Scan for the cell matching the given text and deliver its [x, y] coordinate at center. 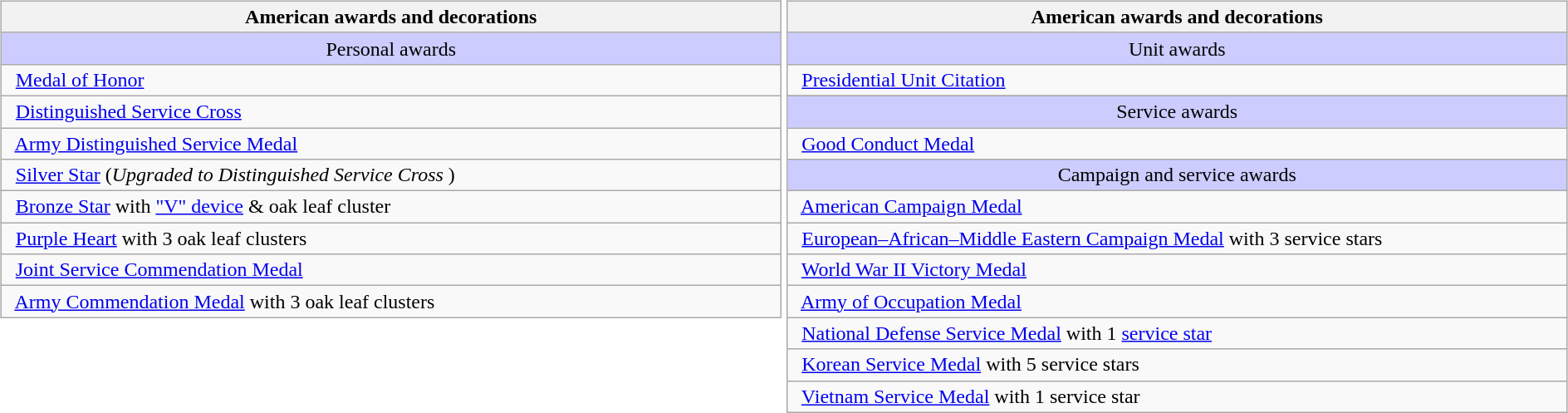
Army of Occupation Medal [1178, 302]
Joint Service Commendation Medal [390, 270]
World War II Victory Medal [1178, 270]
Good Conduct Medal [1178, 144]
Army Distinguished Service Medal [390, 144]
Service awards [1178, 111]
American Campaign Medal [1178, 207]
Bronze Star with "V" device & oak leaf cluster [390, 207]
Vietnam Service Medal with 1 service star [1178, 396]
Korean Service Medal with 5 service stars [1178, 365]
European–African–Middle Eastern Campaign Medal with 3 service stars [1178, 238]
Personal awards [390, 48]
Silver Star (Upgraded to Distinguished Service Cross ) [390, 175]
Purple Heart with 3 oak leaf clusters [390, 238]
Presidential Unit Citation [1178, 80]
Army Commendation Medal with 3 oak leaf clusters [390, 302]
National Defense Service Medal with 1 service star [1178, 333]
Campaign and service awards [1178, 175]
Distinguished Service Cross [390, 111]
Unit awards [1178, 48]
Medal of Honor [390, 80]
